Extract the (X, Y) coordinate from the center of the cell holding the provided text.  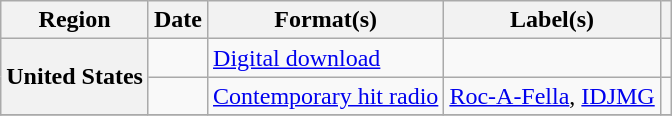
Date (178, 20)
Format(s) (326, 20)
Region (75, 20)
United States (75, 77)
Contemporary hit radio (326, 96)
Label(s) (552, 20)
Roc-A-Fella, IDJMG (552, 96)
Digital download (326, 58)
